Find where the given text appears and provide that cell's center as (x, y) coordinate. 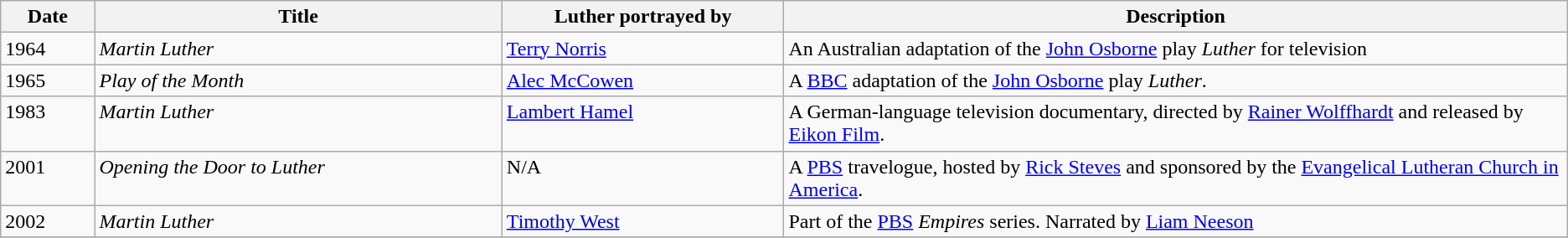
2002 (48, 221)
A BBC adaptation of the John Osborne play Luther. (1176, 80)
1965 (48, 80)
Part of the PBS Empires series. Narrated by Liam Neeson (1176, 221)
1983 (48, 124)
Title (298, 17)
Terry Norris (643, 49)
2001 (48, 178)
A PBS travelogue, hosted by Rick Steves and sponsored by the Evangelical Lutheran Church in America. (1176, 178)
Timothy West (643, 221)
1964 (48, 49)
Description (1176, 17)
Opening the Door to Luther (298, 178)
An Australian adaptation of the John Osborne play Luther for television (1176, 49)
Luther portrayed by (643, 17)
Lambert Hamel (643, 124)
Date (48, 17)
Alec McCowen (643, 80)
N/A (643, 178)
Play of the Month (298, 80)
A German-language television documentary, directed by Rainer Wolffhardt and released by Eikon Film. (1176, 124)
